From the cell containing the given text, extract its center point as [x, y] coordinate. 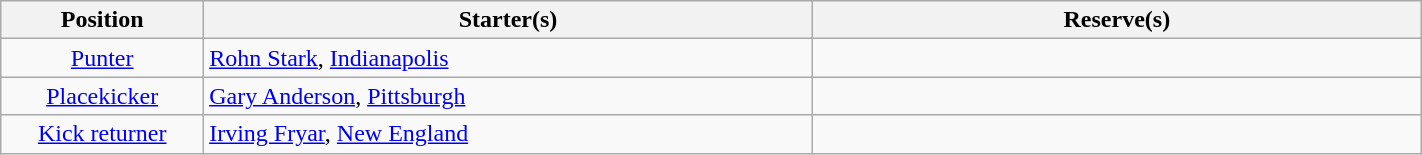
Position [102, 20]
Punter [102, 58]
Rohn Stark, Indianapolis [508, 58]
Irving Fryar, New England [508, 134]
Starter(s) [508, 20]
Placekicker [102, 96]
Reserve(s) [1116, 20]
Kick returner [102, 134]
Gary Anderson, Pittsburgh [508, 96]
